Provide the [X, Y] coordinate of the cell's center where the given text is located.  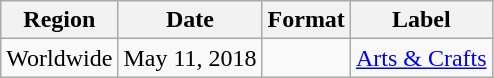
Date [190, 20]
Label [421, 20]
Arts & Crafts [421, 58]
Region [60, 20]
Format [306, 20]
May 11, 2018 [190, 58]
Worldwide [60, 58]
